Return [x, y] of the center of cell containing provided text 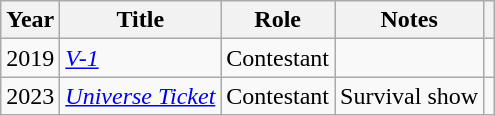
Survival show [410, 96]
Title [140, 20]
Notes [410, 20]
Universe Ticket [140, 96]
2023 [30, 96]
Year [30, 20]
Role [278, 20]
V-1 [140, 58]
2019 [30, 58]
